Find where the given text appears and provide that cell's center as (x, y) coordinate. 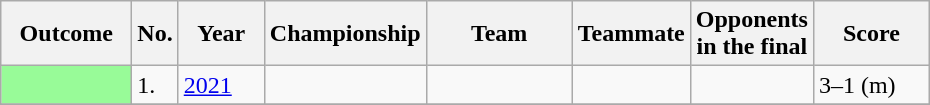
Opponents in the final (752, 34)
Championship (345, 34)
Team (499, 34)
1. (155, 85)
3–1 (m) (871, 85)
Teammate (631, 34)
2021 (221, 85)
Score (871, 34)
Year (221, 34)
No. (155, 34)
Outcome (66, 34)
